Return [x, y] of the center of cell containing provided text 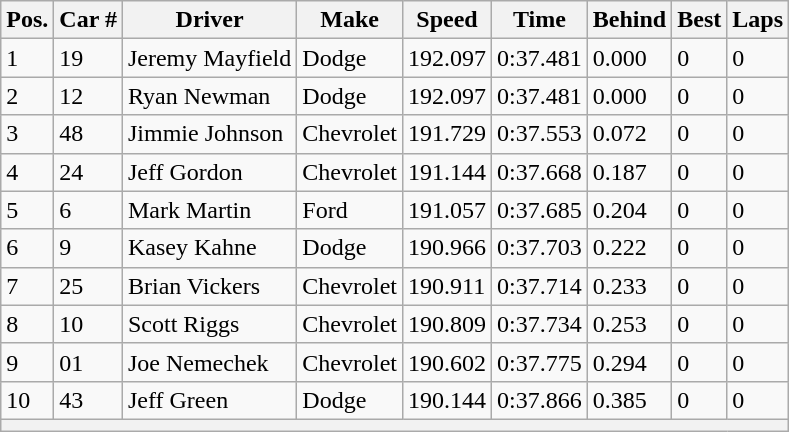
Time [540, 20]
0.187 [629, 172]
0.204 [629, 210]
Kasey Kahne [209, 248]
Jeff Green [209, 400]
43 [88, 400]
7 [28, 286]
Jeremy Mayfield [209, 58]
190.144 [446, 400]
01 [88, 362]
Speed [446, 20]
8 [28, 324]
12 [88, 96]
Behind [629, 20]
0:37.775 [540, 362]
Car # [88, 20]
Pos. [28, 20]
24 [88, 172]
Driver [209, 20]
2 [28, 96]
Make [350, 20]
0.385 [629, 400]
4 [28, 172]
48 [88, 134]
191.729 [446, 134]
0:37.685 [540, 210]
3 [28, 134]
0.294 [629, 362]
Brian Vickers [209, 286]
Jimmie Johnson [209, 134]
0:37.714 [540, 286]
0.072 [629, 134]
0:37.668 [540, 172]
Ryan Newman [209, 96]
191.144 [446, 172]
25 [88, 286]
0:37.703 [540, 248]
191.057 [446, 210]
Best [700, 20]
0.253 [629, 324]
Jeff Gordon [209, 172]
Scott Riggs [209, 324]
190.602 [446, 362]
Joe Nemechek [209, 362]
190.966 [446, 248]
190.809 [446, 324]
Mark Martin [209, 210]
Laps [758, 20]
19 [88, 58]
0:37.734 [540, 324]
5 [28, 210]
0.222 [629, 248]
190.911 [446, 286]
Ford [350, 210]
0:37.866 [540, 400]
1 [28, 58]
0:37.553 [540, 134]
0.233 [629, 286]
